Pinpoint the cell where the given text exists, returning its (X, Y) midpoint coordinate. 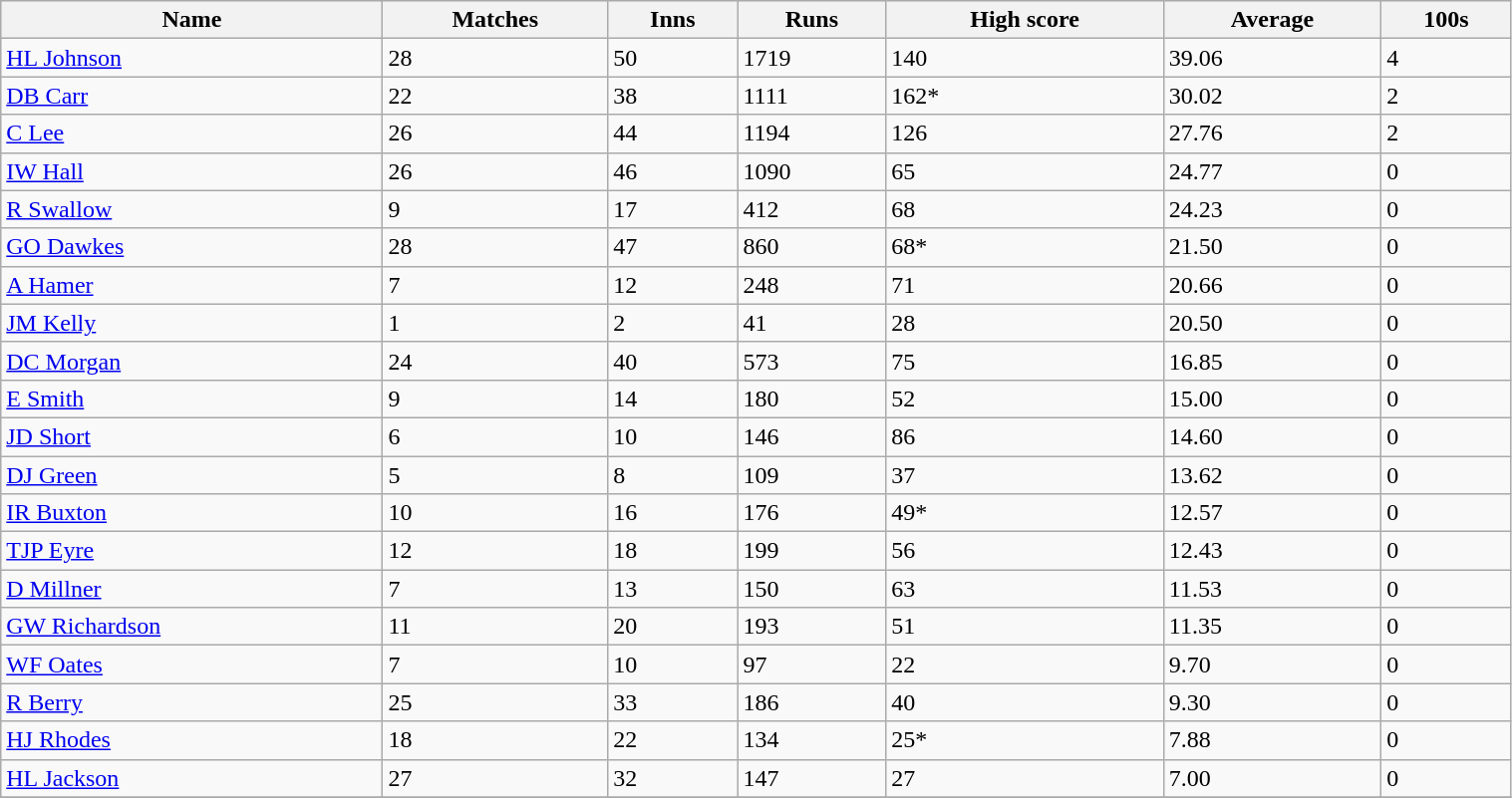
68 (1025, 209)
11 (495, 627)
9.70 (1272, 665)
24.23 (1272, 209)
193 (811, 627)
25* (1025, 740)
JM Kelly (191, 323)
71 (1025, 285)
41 (811, 323)
14.60 (1272, 436)
HJ Rhodes (191, 740)
100s (1446, 20)
162* (1025, 96)
68* (1025, 247)
146 (811, 436)
13.62 (1272, 475)
49* (1025, 513)
6 (495, 436)
176 (811, 513)
37 (1025, 475)
DJ Green (191, 475)
13 (673, 589)
E Smith (191, 399)
38 (673, 96)
JD Short (191, 436)
Average (1272, 20)
51 (1025, 627)
52 (1025, 399)
32 (673, 778)
75 (1025, 361)
126 (1025, 133)
27.76 (1272, 133)
25 (495, 702)
IR Buxton (191, 513)
GO Dawkes (191, 247)
248 (811, 285)
11.35 (1272, 627)
12.57 (1272, 513)
16 (673, 513)
R Swallow (191, 209)
86 (1025, 436)
1 (495, 323)
573 (811, 361)
46 (673, 171)
C Lee (191, 133)
HL Johnson (191, 58)
GW Richardson (191, 627)
D Millner (191, 589)
97 (811, 665)
33 (673, 702)
17 (673, 209)
24 (495, 361)
180 (811, 399)
9.30 (1272, 702)
IW Hall (191, 171)
147 (811, 778)
44 (673, 133)
21.50 (1272, 247)
DC Morgan (191, 361)
140 (1025, 58)
7.00 (1272, 778)
7.88 (1272, 740)
R Berry (191, 702)
High score (1025, 20)
15.00 (1272, 399)
199 (811, 551)
Inns (673, 20)
860 (811, 247)
5 (495, 475)
HL Jackson (191, 778)
14 (673, 399)
134 (811, 740)
1194 (811, 133)
Matches (495, 20)
50 (673, 58)
47 (673, 247)
A Hamer (191, 285)
TJP Eyre (191, 551)
63 (1025, 589)
1090 (811, 171)
412 (811, 209)
4 (1446, 58)
20.50 (1272, 323)
1111 (811, 96)
186 (811, 702)
109 (811, 475)
16.85 (1272, 361)
1719 (811, 58)
65 (1025, 171)
39.06 (1272, 58)
56 (1025, 551)
DB Carr (191, 96)
24.77 (1272, 171)
WF Oates (191, 665)
11.53 (1272, 589)
Runs (811, 20)
30.02 (1272, 96)
Name (191, 20)
150 (811, 589)
20 (673, 627)
12.43 (1272, 551)
8 (673, 475)
20.66 (1272, 285)
